Detect which cell encompasses the target text, then output its (X, Y) center coordinate. 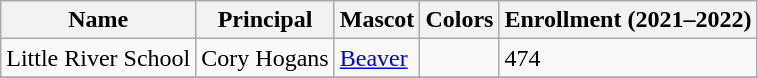
Beaver (377, 58)
Colors (460, 20)
Enrollment (2021–2022) (628, 20)
Name (98, 20)
Little River School (98, 58)
Principal (265, 20)
Cory Hogans (265, 58)
Mascot (377, 20)
474 (628, 58)
